Return [X, Y] of the center of cell containing provided text 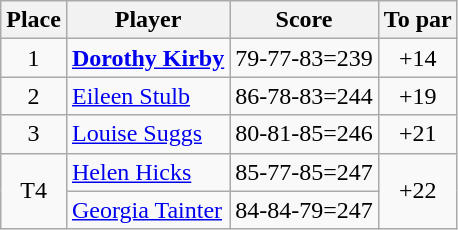
+14 [418, 58]
Eileen Stulb [148, 96]
79-77-83=239 [304, 58]
Louise Suggs [148, 134]
1 [34, 58]
Player [148, 20]
+22 [418, 191]
T4 [34, 191]
+21 [418, 134]
3 [34, 134]
85-77-85=247 [304, 172]
80-81-85=246 [304, 134]
Place [34, 20]
2 [34, 96]
+19 [418, 96]
Score [304, 20]
To par [418, 20]
Dorothy Kirby [148, 58]
Helen Hicks [148, 172]
84-84-79=247 [304, 210]
86-78-83=244 [304, 96]
Georgia Tainter [148, 210]
